Locate the cell with the specified text and output its [X, Y] center coordinate. 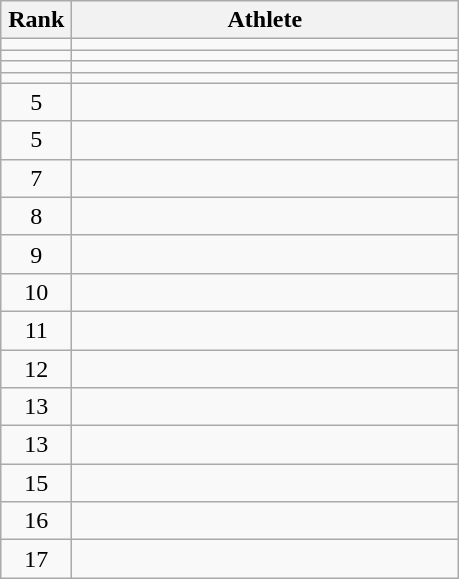
15 [36, 483]
17 [36, 559]
Rank [36, 20]
16 [36, 521]
Athlete [265, 20]
11 [36, 330]
8 [36, 216]
12 [36, 369]
9 [36, 254]
10 [36, 292]
7 [36, 178]
